Scan for the cell matching the given text and deliver its [x, y] coordinate at center. 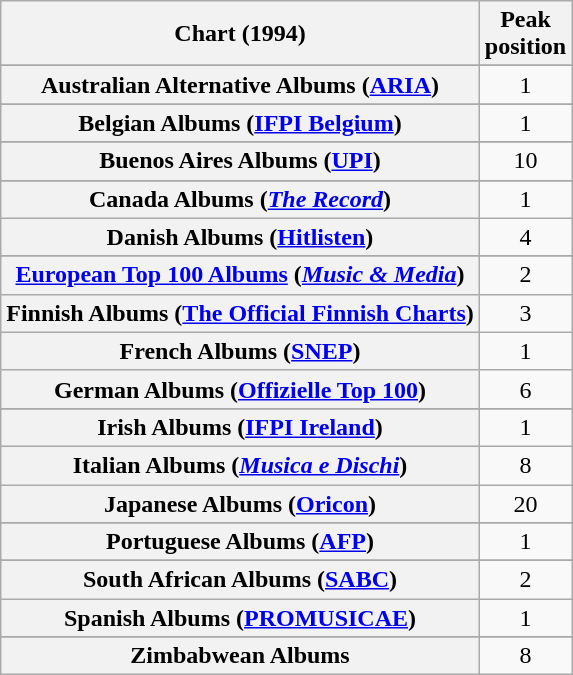
3 [525, 313]
Peakposition [525, 34]
Belgian Albums (IFPI Belgium) [240, 123]
Buenos Aires Albums (UPI) [240, 161]
French Albums (SNEP) [240, 351]
Spanish Albums (PROMUSICAE) [240, 618]
Finnish Albums (The Official Finnish Charts) [240, 313]
Italian Albums (Musica e Dischi) [240, 465]
20 [525, 503]
Chart (1994) [240, 34]
Danish Albums (Hitlisten) [240, 237]
Canada Albums (The Record) [240, 199]
Australian Alternative Albums (ARIA) [240, 85]
10 [525, 161]
South African Albums (SABC) [240, 580]
6 [525, 389]
Portuguese Albums (AFP) [240, 542]
Irish Albums (IFPI Ireland) [240, 427]
European Top 100 Albums (Music & Media) [240, 275]
Japanese Albums (Oricon) [240, 503]
German Albums (Offizielle Top 100) [240, 389]
4 [525, 237]
Zimbabwean Albums [240, 656]
